Return the [x, y] coordinate for the center point of the cell that contains the specified text.  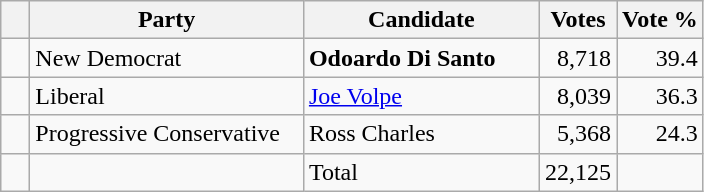
24.3 [660, 134]
Ross Charles [421, 134]
Progressive Conservative [167, 134]
8,039 [578, 96]
New Democrat [167, 58]
Votes [578, 20]
Vote % [660, 20]
5,368 [578, 134]
8,718 [578, 58]
Party [167, 20]
Total [421, 172]
39.4 [660, 58]
Odoardo Di Santo [421, 58]
Candidate [421, 20]
36.3 [660, 96]
22,125 [578, 172]
Liberal [167, 96]
Joe Volpe [421, 96]
